Identify which cell holds the provided text, then report its [x, y] central coordinate. 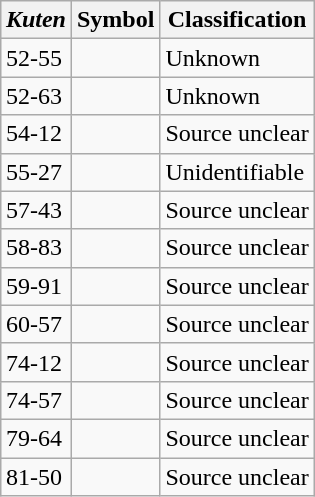
Symbol [115, 20]
52-55 [36, 58]
Kuten [36, 20]
Classi­fi­ca­tion [237, 20]
81-50 [36, 477]
74-12 [36, 362]
57-43 [36, 210]
52-63 [36, 96]
74-57 [36, 400]
Un­iden­ti­fiable [237, 172]
54-12 [36, 134]
60-57 [36, 324]
55-27 [36, 172]
79-64 [36, 438]
58-83 [36, 248]
59-91 [36, 286]
